Provide the (X, Y) coordinate of the cell's center where the given text is located.  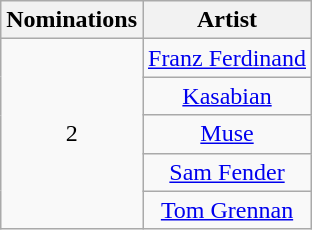
Sam Fender (226, 172)
Muse (226, 134)
Tom Grennan (226, 210)
Franz Ferdinand (226, 58)
2 (72, 134)
Artist (226, 20)
Kasabian (226, 96)
Nominations (72, 20)
